From the cell containing the given text, extract its center point as [x, y] coordinate. 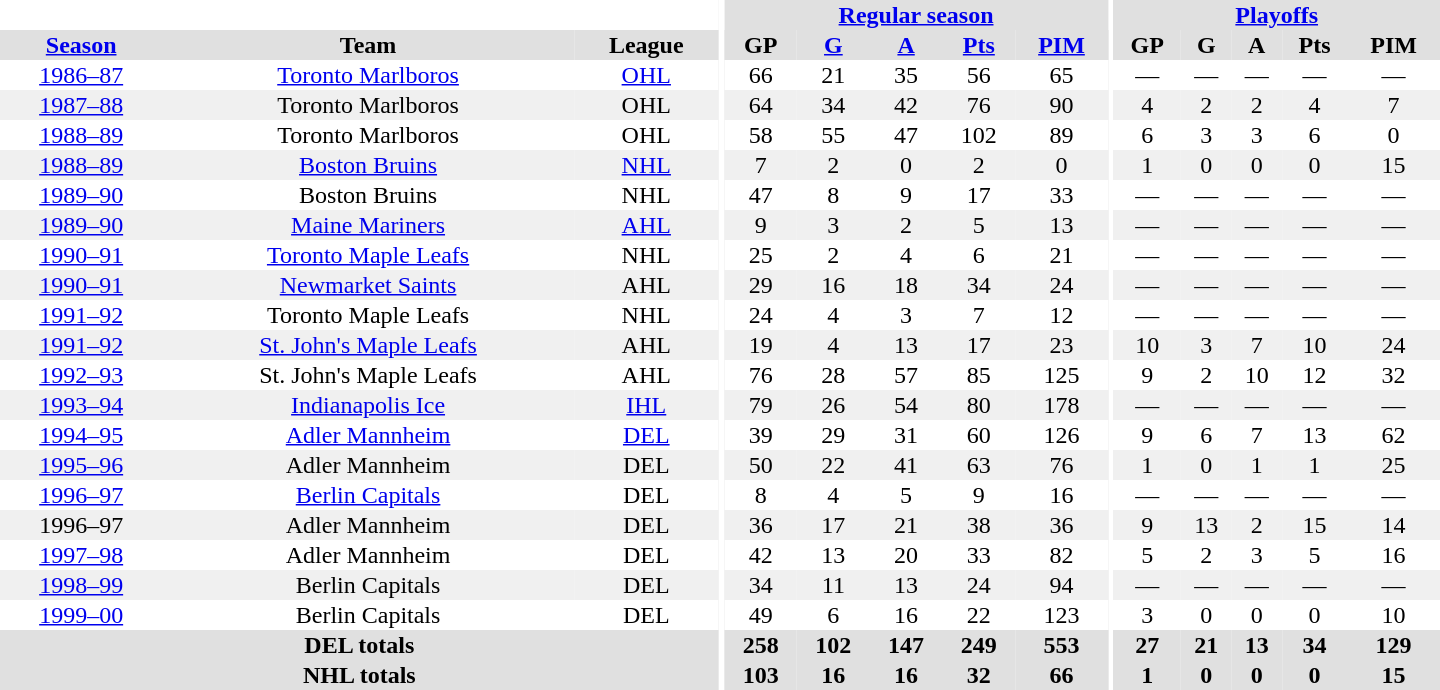
258 [760, 645]
49 [760, 615]
249 [978, 645]
80 [978, 405]
14 [1394, 525]
19 [760, 345]
Season [81, 45]
35 [906, 75]
89 [1062, 135]
147 [906, 645]
Newmarket Saints [368, 285]
54 [906, 405]
1993–94 [81, 405]
31 [906, 435]
62 [1394, 435]
38 [978, 525]
Maine Mariners [368, 225]
1995–96 [81, 465]
85 [978, 375]
Regular season [916, 15]
125 [1062, 375]
39 [760, 435]
1994–95 [81, 435]
94 [1062, 585]
Team [368, 45]
64 [760, 105]
NHL totals [360, 675]
28 [834, 375]
1987–88 [81, 105]
DEL totals [360, 645]
27 [1147, 645]
65 [1062, 75]
41 [906, 465]
63 [978, 465]
23 [1062, 345]
1986–87 [81, 75]
55 [834, 135]
IHL [646, 405]
126 [1062, 435]
18 [906, 285]
20 [906, 555]
Playoffs [1276, 15]
57 [906, 375]
553 [1062, 645]
58 [760, 135]
1999–00 [81, 615]
90 [1062, 105]
123 [1062, 615]
129 [1394, 645]
League [646, 45]
26 [834, 405]
82 [1062, 555]
1992–93 [81, 375]
103 [760, 675]
1997–98 [81, 555]
11 [834, 585]
178 [1062, 405]
1998–99 [81, 585]
50 [760, 465]
60 [978, 435]
Indianapolis Ice [368, 405]
56 [978, 75]
79 [760, 405]
